Locate the cell with the specified text and output its (x, y) center coordinate. 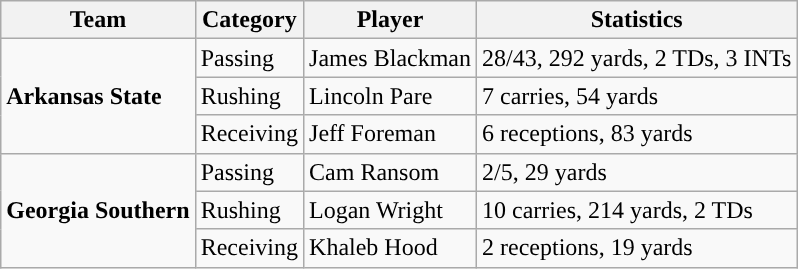
28/43, 292 yards, 2 TDs, 3 INTs (637, 58)
Category (249, 20)
Khaleb Hood (390, 248)
Arkansas State (98, 96)
Lincoln Pare (390, 96)
Cam Ransom (390, 172)
Logan Wright (390, 210)
Team (98, 20)
2/5, 29 yards (637, 172)
6 receptions, 83 yards (637, 134)
10 carries, 214 yards, 2 TDs (637, 210)
2 receptions, 19 yards (637, 248)
Statistics (637, 20)
James Blackman (390, 58)
Player (390, 20)
Georgia Southern (98, 210)
Jeff Foreman (390, 134)
7 carries, 54 yards (637, 96)
